Output the [X, Y] coordinate of the center of the cell containing the given text.  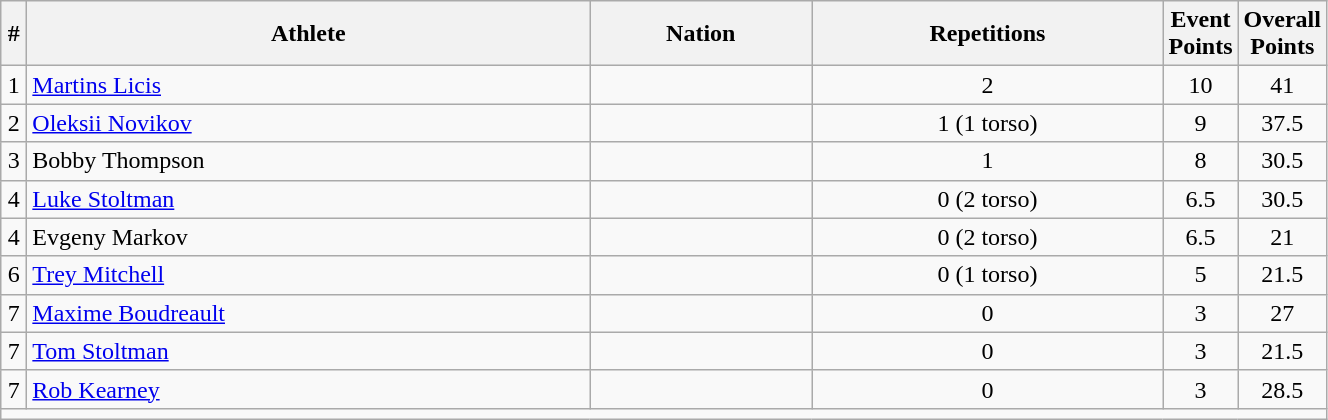
1 (1 torso) [988, 123]
9 [1200, 123]
Trey Mitchell [308, 275]
41 [1282, 85]
Evgeny Markov [308, 237]
27 [1282, 313]
Nation [701, 34]
Maxime Boudreault [308, 313]
Tom Stoltman [308, 351]
0 (1 torso) [988, 275]
28.5 [1282, 389]
Luke Stoltman [308, 199]
21 [1282, 237]
Overall Points [1282, 34]
10 [1200, 85]
Bobby Thompson [308, 161]
Athlete [308, 34]
6 [14, 275]
Event Points [1200, 34]
Martins Licis [308, 85]
5 [1200, 275]
Repetitions [988, 34]
8 [1200, 161]
# [14, 34]
Oleksii Novikov [308, 123]
37.5 [1282, 123]
Rob Kearney [308, 389]
